Search for the cell housing the specified text and yield its (x, y) center coordinate. 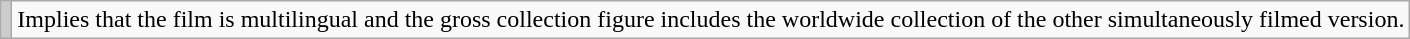
Implies that the film is multilingual and the gross collection figure includes the worldwide collection of the other simultaneously filmed version. (711, 20)
